Return [X, Y] of the center of cell containing provided text 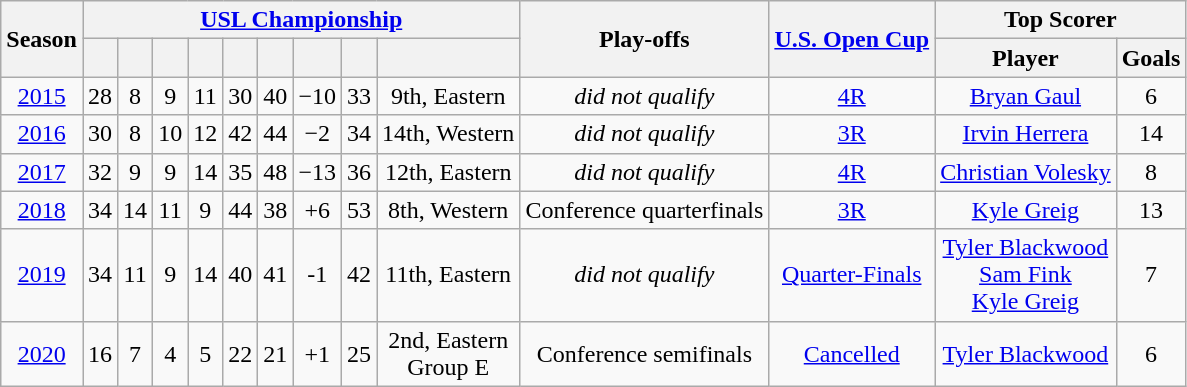
+1 [318, 354]
38 [276, 210]
USL Championship [300, 20]
−13 [318, 172]
Play-offs [644, 39]
41 [276, 275]
-1 [318, 275]
2nd, EasternGroup E [448, 354]
Top Scorer [1060, 20]
33 [358, 96]
Bryan Gaul [1026, 96]
53 [358, 210]
Irvin Herrera [1026, 134]
2015 [42, 96]
Tyler Blackwood Sam Fink Kyle Greig [1026, 275]
11th, Eastern [448, 275]
+6 [318, 210]
Kyle Greig [1026, 210]
5 [206, 354]
14th, Western [448, 134]
Cancelled [852, 354]
Quarter-Finals [852, 275]
−2 [318, 134]
10 [170, 134]
Goals [1151, 58]
2016 [42, 134]
13 [1151, 210]
16 [100, 354]
36 [358, 172]
48 [276, 172]
Season [42, 39]
Tyler Blackwood [1026, 354]
9th, Eastern [448, 96]
21 [276, 354]
−10 [318, 96]
Conference quarterfinals [644, 210]
4 [170, 354]
32 [100, 172]
25 [358, 354]
2019 [42, 275]
2017 [42, 172]
12th, Eastern [448, 172]
Player [1026, 58]
Christian Volesky [1026, 172]
U.S. Open Cup [852, 39]
2020 [42, 354]
22 [240, 354]
Conference semifinals [644, 354]
8th, Western [448, 210]
35 [240, 172]
12 [206, 134]
28 [100, 96]
2018 [42, 210]
